Provide the [X, Y] coordinate of the cell's center where the given text is located.  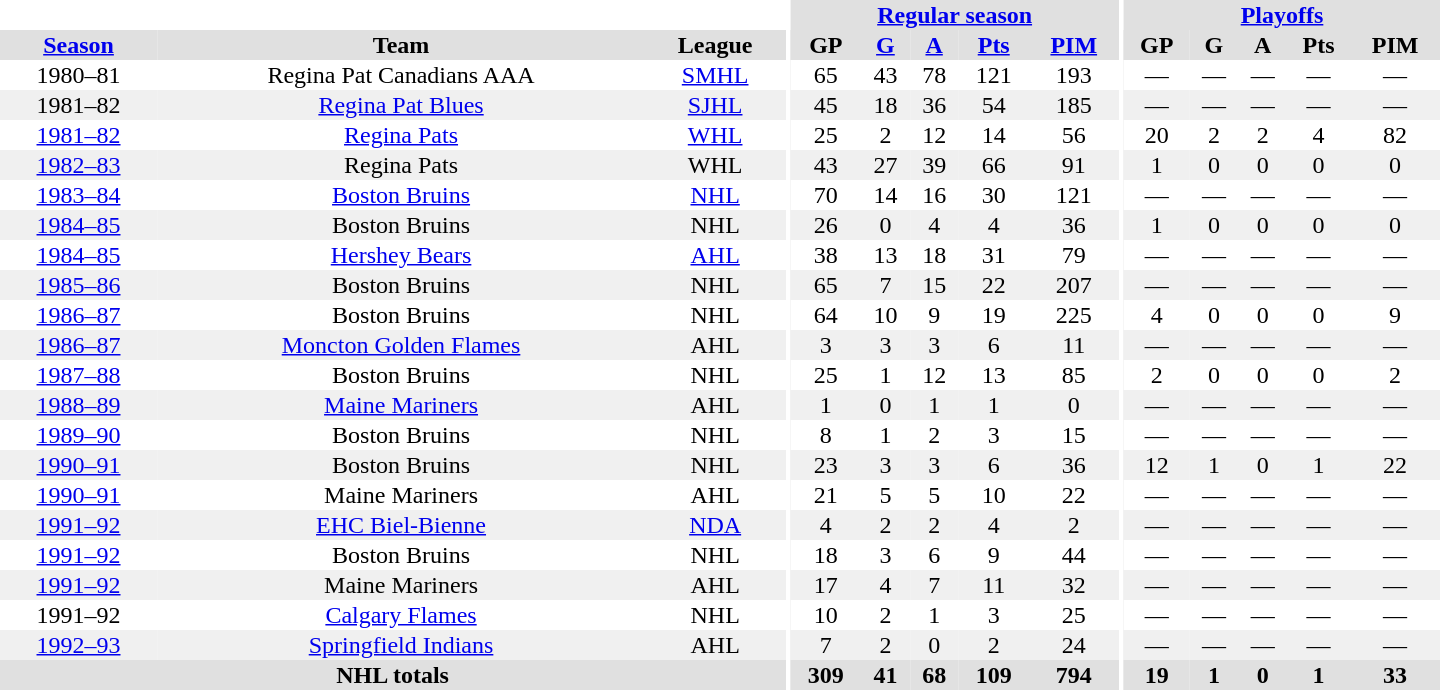
1980–81 [78, 75]
16 [934, 195]
82 [1395, 135]
85 [1074, 375]
20 [1157, 135]
41 [886, 675]
185 [1074, 105]
1982–83 [78, 165]
45 [826, 105]
79 [1074, 255]
League [715, 45]
1989–90 [78, 435]
794 [1074, 675]
Regina Pat Blues [401, 105]
Calgary Flames [401, 615]
309 [826, 675]
78 [934, 75]
27 [886, 165]
SMHL [715, 75]
193 [1074, 75]
64 [826, 315]
1988–89 [78, 405]
EHC Biel-Bienne [401, 525]
66 [994, 165]
109 [994, 675]
30 [994, 195]
68 [934, 675]
Moncton Golden Flames [401, 345]
54 [994, 105]
225 [1074, 315]
1992–93 [78, 645]
21 [826, 495]
207 [1074, 285]
SJHL [715, 105]
26 [826, 225]
Regular season [955, 15]
Springfield Indians [401, 645]
31 [994, 255]
70 [826, 195]
Playoffs [1282, 15]
Hershey Bears [401, 255]
33 [1395, 675]
Team [401, 45]
91 [1074, 165]
24 [1074, 645]
32 [1074, 585]
1983–84 [78, 195]
17 [826, 585]
38 [826, 255]
8 [826, 435]
Season [78, 45]
1985–86 [78, 285]
23 [826, 465]
44 [1074, 555]
Regina Pat Canadians AAA [401, 75]
1987–88 [78, 375]
39 [934, 165]
56 [1074, 135]
NHL totals [392, 675]
NDA [715, 525]
